Search for the cell housing the specified text and yield its (X, Y) center coordinate. 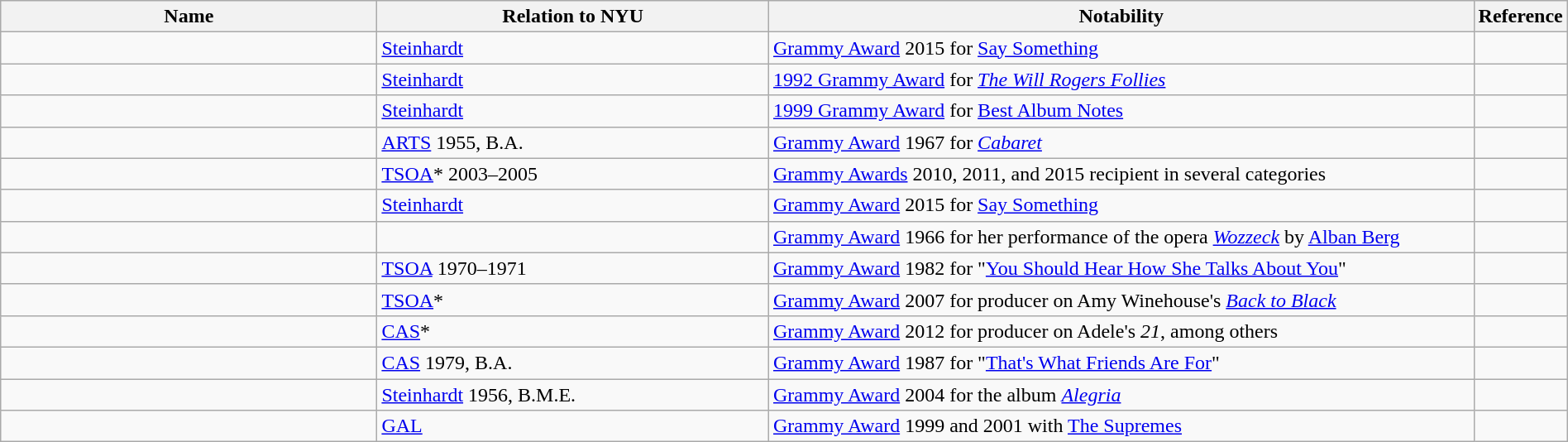
Notability (1121, 17)
Grammy Award 1967 for Cabaret (1121, 142)
TSOA* (573, 300)
GAL (573, 426)
1999 Grammy Award for Best Album Notes (1121, 111)
Grammy Awards 2010, 2011, and 2015 recipient in several categories (1121, 174)
Name (189, 17)
CAS 1979, B.A. (573, 363)
ARTS 1955, B.A. (573, 142)
Grammy Award 1982 for "You Should Hear How She Talks About You" (1121, 268)
Grammy Award 1999 and 2001 with The Supremes (1121, 426)
Grammy Award 1966 for her performance of the opera Wozzeck by Alban Berg (1121, 237)
Grammy Award 1987 for "That's What Friends Are For" (1121, 363)
Grammy Award 2004 for the album Alegria (1121, 395)
1992 Grammy Award for The Will Rogers Follies (1121, 79)
TSOA 1970–1971 (573, 268)
Reference (1520, 17)
Relation to NYU (573, 17)
CAS* (573, 331)
TSOA* 2003–2005 (573, 174)
Grammy Award 2012 for producer on Adele's 21, among others (1121, 331)
Grammy Award 2007 for producer on Amy Winehouse's Back to Black (1121, 300)
Steinhardt 1956, B.M.E. (573, 395)
